Scan for the cell matching the given text and deliver its [x, y] coordinate at center. 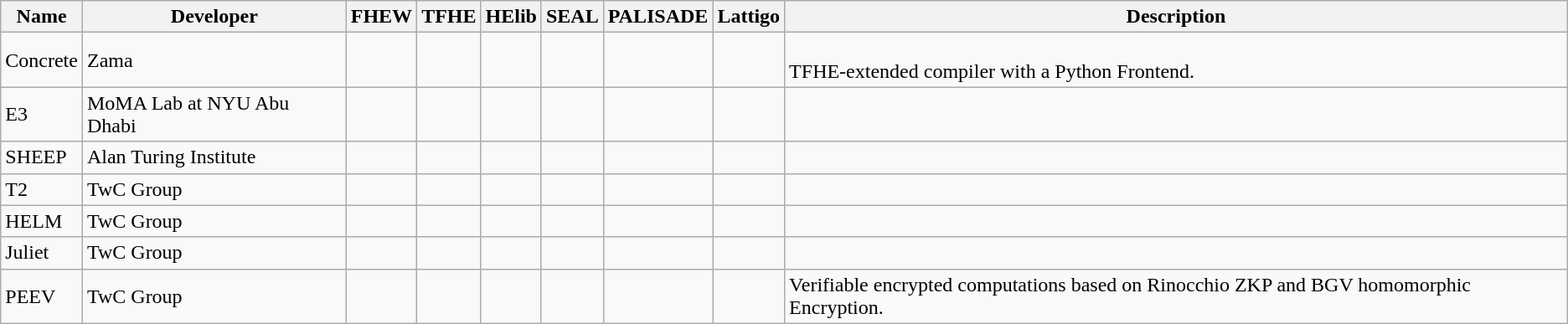
SEAL [572, 17]
T2 [42, 189]
PEEV [42, 296]
Concrete [42, 60]
HELM [42, 221]
Lattigo [749, 17]
Alan Turing Institute [214, 157]
TFHE-extended compiler with a Python Frontend. [1176, 60]
Name [42, 17]
PALISADE [658, 17]
Developer [214, 17]
Description [1176, 17]
E3 [42, 114]
FHEW [381, 17]
TFHE [449, 17]
HElib [511, 17]
Juliet [42, 253]
Zama [214, 60]
Verifiable encrypted computations based on Rinocchio ZKP and BGV homomorphic Encryption. [1176, 296]
MoMA Lab at NYU Abu Dhabi [214, 114]
SHEEP [42, 157]
